Return the (X, Y) coordinate for the center point of the cell that contains the specified text.  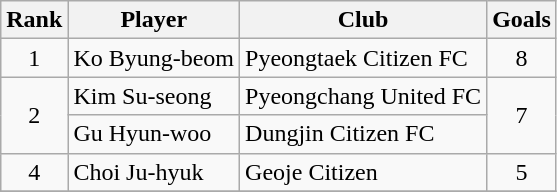
Rank (34, 20)
Player (154, 20)
Club (364, 20)
7 (522, 115)
5 (522, 172)
Dungjin Citizen FC (364, 134)
Pyeongtaek Citizen FC (364, 58)
Kim Su-seong (154, 96)
1 (34, 58)
4 (34, 172)
Choi Ju-hyuk (154, 172)
Gu Hyun-woo (154, 134)
Geoje Citizen (364, 172)
Ko Byung-beom (154, 58)
8 (522, 58)
2 (34, 115)
Goals (522, 20)
Pyeongchang United FC (364, 96)
